Output the [X, Y] coordinate of the center of the cell containing the given text.  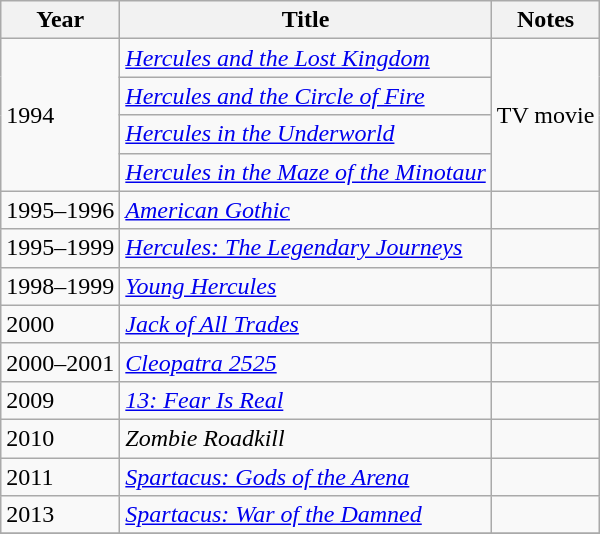
Spartacus: War of the Damned [306, 515]
Cleopatra 2525 [306, 362]
1995–1996 [60, 210]
Young Hercules [306, 286]
TV movie [546, 115]
2000–2001 [60, 362]
2011 [60, 477]
13: Fear Is Real [306, 400]
1998–1999 [60, 286]
Jack of All Trades [306, 324]
1995–1999 [60, 248]
Year [60, 20]
Spartacus: Gods of the Arena [306, 477]
1994 [60, 115]
Hercules in the Maze of the Minotaur [306, 172]
Hercules and the Circle of Fire [306, 96]
2000 [60, 324]
Notes [546, 20]
Zombie Roadkill [306, 438]
Title [306, 20]
2013 [60, 515]
2010 [60, 438]
Hercules in the Underworld [306, 134]
Hercules: The Legendary Journeys [306, 248]
American Gothic [306, 210]
2009 [60, 400]
Hercules and the Lost Kingdom [306, 58]
